Determine the (x, y) coordinate at the center of the cell enclosing the given text.  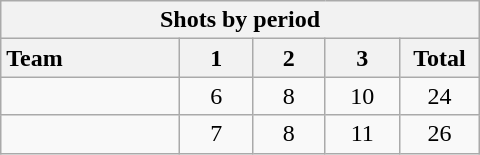
7 (216, 134)
11 (362, 134)
Total (440, 58)
6 (216, 96)
1 (216, 58)
10 (362, 96)
24 (440, 96)
26 (440, 134)
Team (90, 58)
Shots by period (240, 20)
2 (288, 58)
3 (362, 58)
